Determine the [X, Y] coordinate at the center of the cell enclosing the given text.  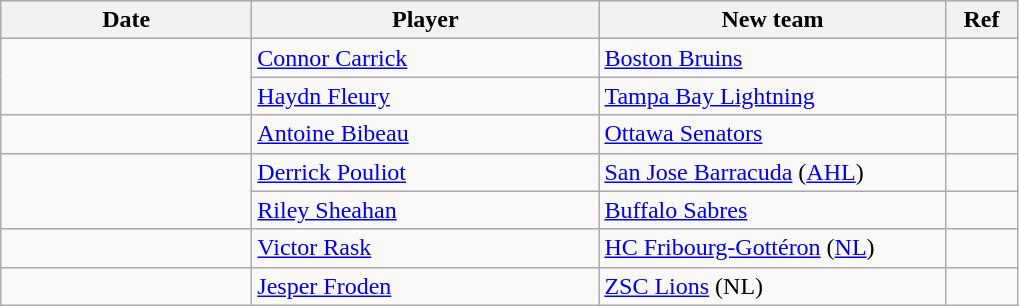
Antoine Bibeau [426, 134]
Ref [982, 20]
Connor Carrick [426, 58]
HC Fribourg-Gottéron (NL) [772, 248]
Date [126, 20]
Riley Sheahan [426, 210]
Buffalo Sabres [772, 210]
Derrick Pouliot [426, 172]
San Jose Barracuda (AHL) [772, 172]
Ottawa Senators [772, 134]
ZSC Lions (NL) [772, 286]
Victor Rask [426, 248]
Player [426, 20]
New team [772, 20]
Haydn Fleury [426, 96]
Jesper Froden [426, 286]
Boston Bruins [772, 58]
Tampa Bay Lightning [772, 96]
